For the text-containing cell, return its midpoint in (X, Y) coordinate format. 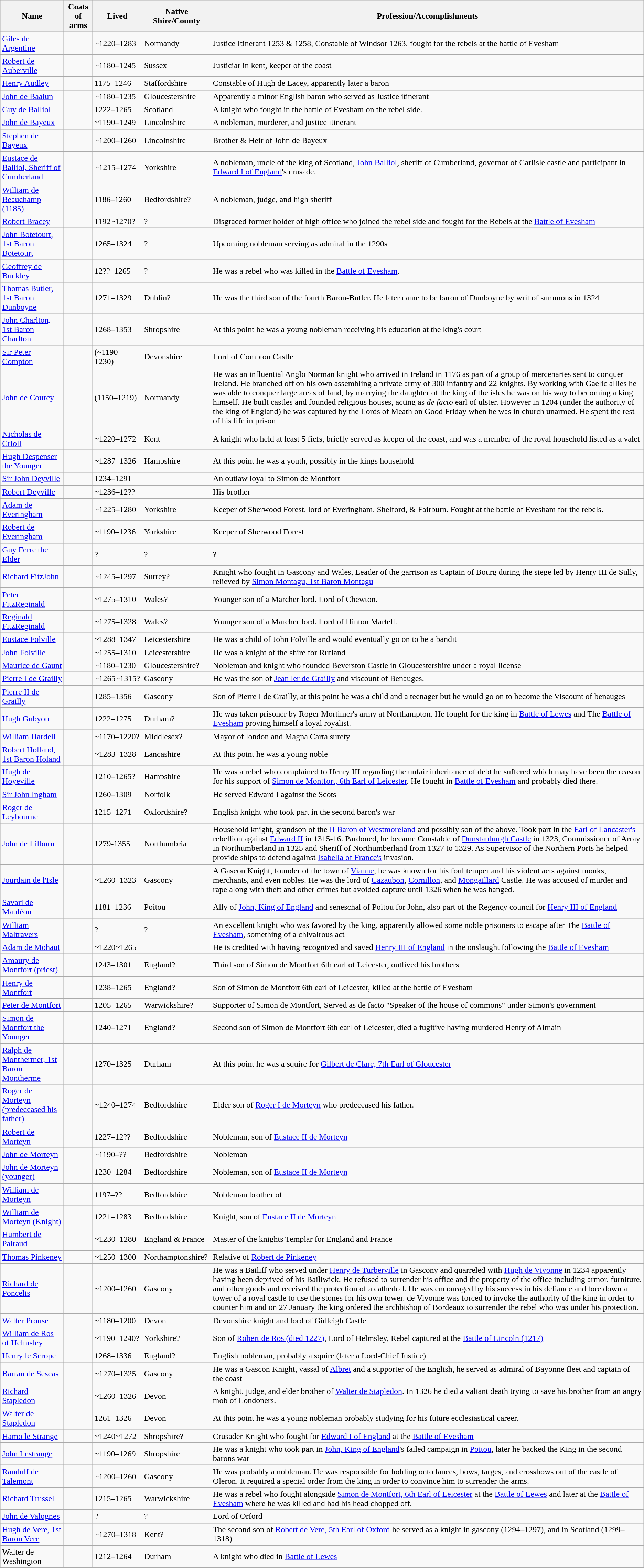
Peter de Montfort (32, 1005)
Norfolk (176, 794)
1234–1291 (117, 479)
John de Baalun (32, 96)
A knight who died in Battle of Lewes (427, 1556)
Savari de Mauléon (32, 907)
England & France (176, 1239)
Ally of John, King of England and seneschal of Poitou for John, also part of the Regency council for Henry III of England (427, 907)
1243–1301 (117, 965)
~1220–1272 (117, 438)
Apparently a minor English baron who served as Justice itinerant (427, 96)
1268–1353 (117, 330)
Eustace de Balliol, Sheriff of Cumberland (32, 167)
Master of the knights Templar for England and France (427, 1239)
Adam de Mohaut (32, 947)
Walter Prouse (32, 1320)
~1255–1310 (117, 652)
Giles de Argentine (32, 43)
Reginald FitzReginald (32, 622)
A nobleman, judge, and high sheriff (427, 199)
Justiciar in kent, keeper of the coast (427, 65)
He is credited with having recognized and saved Henry III of England in the onslaught following the Battle of Evesham (427, 947)
He was a knight of the shire for Rutland (427, 652)
Mayor of london and Magna Carta surety (427, 737)
A knight, judge, and elder brother of Walter de Stapledon. In 1326 he died a valiant death trying to save his brother from an angry mob of Londoners. (427, 1396)
Ralph de Monthermer, 1st Baron Montherme (32, 1064)
Thomas Butler, 1st Baron Dunboyne (32, 298)
Supporter of Simon de Montfort, Served as de facto "Speaker of the house of commons" under Simon's government (427, 1005)
Sussex (176, 65)
1227–12?? (117, 1136)
At this point he was a young nobleman receiving his education at the king's court (427, 330)
~1275–1310 (117, 599)
Son of Pierre I de Grailly, at this point he was a child and a teenager but he would go on to become the Viscount of benauges (427, 697)
1215–1271 (117, 812)
Sir John Ingham (32, 794)
~1265~1315? (117, 679)
1285–1356 (117, 697)
William de Beauchamp (1185) (32, 199)
~1180–1245 (117, 65)
He was a child of John Folville and would eventually go on to be a bandit (427, 639)
Stephen de Bayeux (32, 140)
John de Bayeux (32, 123)
John Lestrange (32, 1454)
Warwickshire (176, 1498)
At this point he was a squire for Gilbert de Clare, 7th Earl of Gloucester (427, 1064)
Middlesex? (176, 737)
1181–1236 (117, 907)
1271–1329 (117, 298)
~1225–1280 (117, 509)
Gloucestershire? (176, 666)
1222–1275 (117, 719)
Keeper of Sherwood Forest, lord of Everingham, Shelford, & Fairburn. Fought at the battle of Evesham for the rebels. (427, 509)
Sir Peter Compton (32, 357)
John de Morteyn (32, 1154)
Crusader Knight who fought for Edward I of England at the Battle of Evesham (427, 1436)
Kent? (176, 1534)
Durham? (176, 719)
~1190–?? (117, 1154)
Guy Ferre the Elder (32, 554)
Devonshire (176, 357)
Lancashire (176, 754)
At this point he was a young nobleman probably studying for his future ecclesiastical career. (427, 1419)
1205–1265 (117, 1005)
Eustace Folville (32, 639)
~1190–1236 (117, 532)
Nicholas de Crioll (32, 438)
Robert de Morteyn (32, 1136)
Son of Robert de Ros (died 1227), Lord of Helmsley, Rebel captured at the Battle of Lincoln (1217) (427, 1338)
Humbert de Pairaud (32, 1239)
Lived (117, 16)
Relative of Robert de Pinkeney (427, 1257)
Lord of Orford (427, 1516)
~1288–1347 (117, 639)
1175–1246 (117, 83)
~1180–1230 (117, 666)
~1180–1235 (117, 96)
Staffordshire (176, 83)
1210–1265? (117, 776)
Third son of Simon de Montfort 6th earl of Leicester, outlived his brothers (427, 965)
1230–1284 (117, 1172)
~1245–1297 (117, 577)
Peter FitzReginald (32, 599)
William Hardell (32, 737)
Devonshire knight and lord of Gidleigh Castle (427, 1320)
Scotland (176, 109)
Sir John Deyville (32, 479)
Profession/Accomplishments (427, 16)
Robert Bracey (32, 221)
Hugh Gubyon (32, 719)
~1190–1249 (117, 123)
Robert Holland, 1st Baron Holand (32, 754)
Walter de Stapledon (32, 1419)
Roger de Leybourne (32, 812)
Son of Simon de Montfort 6th earl of Leicester, killed at the battle of Evesham (427, 987)
John Charlton, 1st Baron Charlton (32, 330)
Nobleman and knight who founded Beverston Castle in Gloucestershire under a royal license (427, 666)
Walter de Washington (32, 1556)
~1190–1240? (117, 1338)
Oxfordshire? (176, 812)
Surrey? (176, 577)
William de Morteyn (32, 1194)
He was the third son of the fourth Baron-Butler. He later came to be baron of Dunboyne by writ of summons in 1324 (427, 298)
~1190–1269 (117, 1454)
Geoffrey de Buckley (32, 271)
Henry le Scrope (32, 1356)
He was a rebel who was killed in the Battle of Evesham. (427, 271)
Robert de Auberville (32, 65)
Poitou (176, 907)
1265–1324 (117, 244)
~1236–12?? (117, 492)
Jourdain de l'Isle (32, 880)
1238–1265 (117, 987)
Kent (176, 438)
He was the son of Jean ler de Grailly and viscount of Benauges. (427, 679)
Robert de Everingham (32, 532)
Warwickshire? (176, 1005)
Elder son of Roger I de Morteyn who predeceased his father. (427, 1105)
Shropshire? (176, 1436)
Bedfordshire? (176, 199)
1268–1336 (117, 1356)
William de Ros of Helmsley (32, 1338)
Simon de Montfort the Younger (32, 1028)
Pierre II de Grailly (32, 697)
Name (32, 16)
Hugh de Vere, 1st Baron Vere (32, 1534)
He served Edward I against the Scots (427, 794)
Barrau de Sescas (32, 1373)
~1270–1325 (117, 1373)
~1180–1200 (117, 1320)
1215–1265 (117, 1498)
Roger de Morteyn (predeceased his father) (32, 1105)
Northumbria (176, 844)
The second son of Robert de Vere, 5th Earl of Oxford he served as a knight in gascony (1294–1297), and in Scotland (1299–1318) (427, 1534)
English knight who took part in the second baron's war (427, 812)
~1220~1265 (117, 947)
~1170–1220? (117, 737)
He was a knight who took part in John, King of England's failed campaign in Poitou, later he backed the King in the second barons war (427, 1454)
~1270–1318 (117, 1534)
William Maltravers (32, 929)
John Folville (32, 652)
1192~1270? (117, 221)
Keeper of Sherwood Forest (427, 532)
Hugh de Hoyeville (32, 776)
Richard FitzJohn (32, 577)
Northamptonshire? (176, 1257)
John Botetourt, 1st Baron Botetourt (32, 244)
Richard Trussel (32, 1498)
Dublin? (176, 298)
Amaury de Montfort (priest) (32, 965)
Knight, son of Eustace II de Morteyn (427, 1217)
An outlaw loyal to Simon de Montfort (427, 479)
Gloucestershire (176, 96)
(~1190–1230) (117, 357)
John de Valognes (32, 1516)
Randulf de Talemont (32, 1476)
A knight who held at least 5 fiefs, briefly served as keeper of the coast, and was a member of the royal household listed as a valet (427, 438)
~1283–1328 (117, 754)
John de Courcy (32, 398)
He was a Gascon Knight, vassal of Albret and a supporter of the English, he served as admiral of Bayonne fleet and captain of the coast (427, 1373)
~1215–1274 (117, 167)
Henry Audley (32, 83)
Disgraced former holder of high office who joined the rebel side and fought for the Rebels at the Battle of Evesham (427, 221)
English nobleman, probably a squire (later a Lord-Chief Justice) (427, 1356)
Younger son of a Marcher lord. Lord of Hinton Martell. (427, 622)
1240–1271 (117, 1028)
Henry de Montfort (32, 987)
Native Shire/County (176, 16)
Yorkshire? (176, 1338)
A knight who fought in the battle of Evesham on the rebel side. (427, 109)
1260–1309 (117, 794)
~1220–1283 (117, 43)
A nobleman, murderer, and justice itinerant (427, 123)
Pierre I de Grailly (32, 679)
~1240~1272 (117, 1436)
Guy de Balliol (32, 109)
At this point he was a youth, possibly in the kings household (427, 461)
At this point he was a young noble (427, 754)
His brother (427, 492)
1221–1283 (117, 1217)
1222–1265 (117, 109)
Nobleman brother of (427, 1194)
(1150–1219) (117, 398)
Second son of Simon de Montfort 6th earl of Leicester, died a fugitive having murdered Henry of Almain (427, 1028)
~1230–1280 (117, 1239)
John de Lilburn (32, 844)
1197–?? (117, 1194)
Hugh Despenser the Younger (32, 461)
12??–1265 (117, 271)
Nobleman (427, 1154)
1212–1264 (117, 1556)
~1260–1326 (117, 1396)
Justice Itinerant 1253 & 1258, Constable of Windsor 1263, fought for the rebels at the battle of Evesham (427, 43)
Adam de Everingham (32, 509)
1186–1260 (117, 199)
1279-1355 (117, 844)
~1287–1326 (117, 461)
Constable of Hugh de Lacey, apparently later a baron (427, 83)
Robert Deyville (32, 492)
Hamo le Strange (32, 1436)
1261–1326 (117, 1419)
Upcoming nobleman serving as admiral in the 1290s (427, 244)
~1260–1323 (117, 880)
1270–1325 (117, 1064)
John de Morteyn (younger) (32, 1172)
Maurice de Gaunt (32, 666)
Richard Stapledon (32, 1396)
Lord of Compton Castle (427, 357)
~1250–1300 (117, 1257)
Younger son of a Marcher lord. Lord of Chewton. (427, 599)
Richard de Poncelis (32, 1289)
~1240–1274 (117, 1105)
~1275–1328 (117, 622)
Brother & Heir of John de Bayeux (427, 140)
Coats of arms (78, 16)
Thomas Pinkeney (32, 1257)
William de Morteyn (Knight) (32, 1217)
